For the text-containing cell, return its midpoint in [x, y] coordinate format. 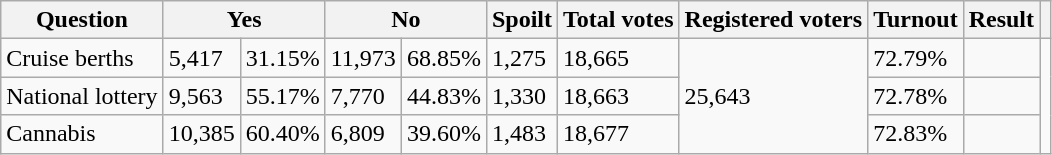
9,563 [202, 96]
Registered voters [774, 20]
18,663 [619, 96]
5,417 [202, 58]
1,483 [522, 134]
55.17% [282, 96]
Cannabis [82, 134]
1,330 [522, 96]
Spoilt [522, 20]
Turnout [916, 20]
National lottery [82, 96]
18,665 [619, 58]
Total votes [619, 20]
39.60% [444, 134]
72.78% [916, 96]
Question [82, 20]
11,973 [363, 58]
60.40% [282, 134]
No [406, 20]
1,275 [522, 58]
18,677 [619, 134]
72.79% [916, 58]
7,770 [363, 96]
72.83% [916, 134]
6,809 [363, 134]
Cruise berths [82, 58]
Yes [244, 20]
10,385 [202, 134]
68.85% [444, 58]
44.83% [444, 96]
31.15% [282, 58]
25,643 [774, 96]
Result [1001, 20]
